Return (X, Y) of the center of cell containing provided text 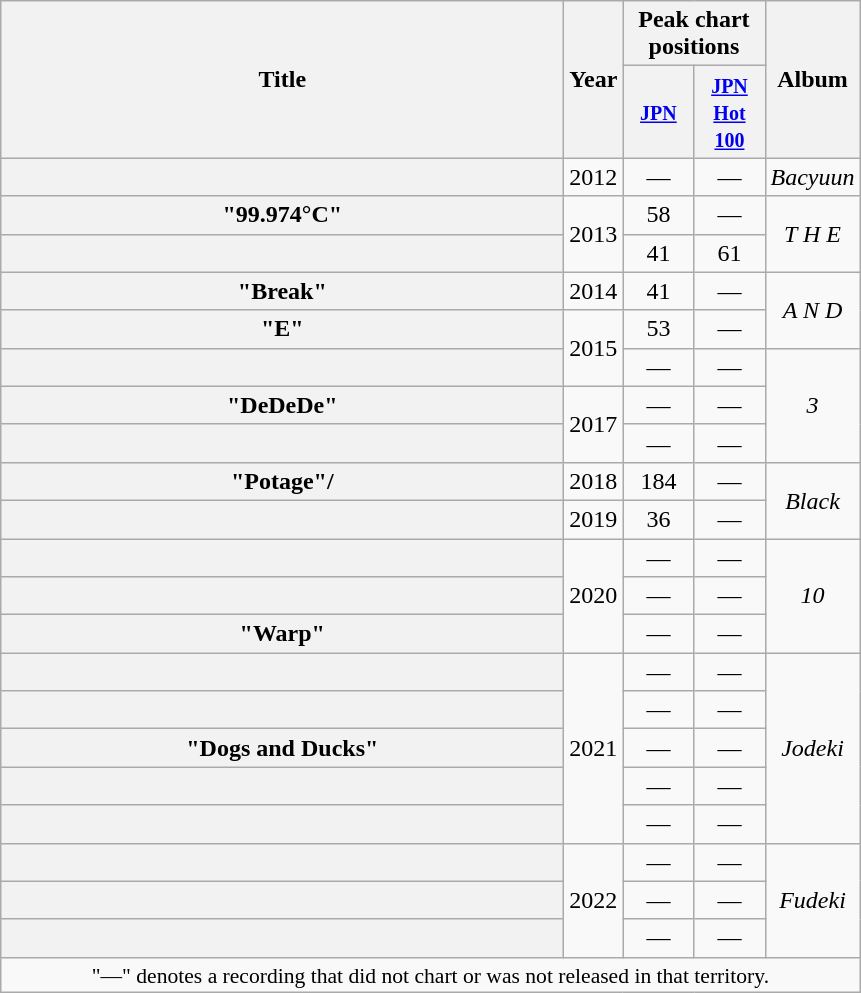
2013 (594, 234)
Peak chart positions (694, 34)
"99.974°C" (282, 215)
2017 (594, 424)
Title (282, 80)
"Break" (282, 291)
184 (658, 481)
3 (812, 405)
Black (812, 500)
Fudeki (812, 900)
53 (658, 329)
"DeDeDe" (282, 405)
T H E (812, 234)
Year (594, 80)
2021 (594, 748)
Album (812, 80)
2019 (594, 519)
"Warp" (282, 634)
JPN Hot 100 (730, 112)
61 (730, 253)
2015 (594, 348)
58 (658, 215)
10 (812, 595)
Jodeki (812, 748)
"Dogs and Ducks" (282, 748)
JPN (658, 112)
"—" denotes a recording that did not chart or was not released in that territory. (430, 975)
2012 (594, 177)
"E" (282, 329)
36 (658, 519)
2018 (594, 481)
"Potage"/ (282, 481)
2022 (594, 900)
A N D (812, 310)
2014 (594, 291)
Bacyuun (812, 177)
2020 (594, 595)
